Identify which cell holds the provided text, then report its (X, Y) central coordinate. 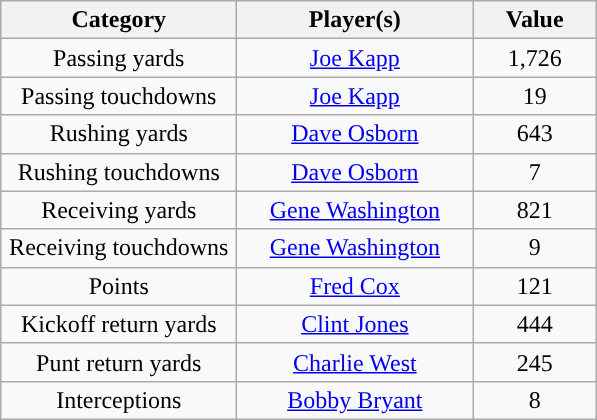
444 (535, 324)
Rushing touchdowns (119, 172)
Kickoff return yards (119, 324)
7 (535, 172)
245 (535, 362)
19 (535, 96)
Punt return yards (119, 362)
Category (119, 20)
Player(s) (355, 20)
Value (535, 20)
Passing touchdowns (119, 96)
1,726 (535, 58)
9 (535, 248)
Receiving touchdowns (119, 248)
643 (535, 134)
Rushing yards (119, 134)
Interceptions (119, 400)
Clint Jones (355, 324)
Points (119, 286)
Bobby Bryant (355, 400)
8 (535, 400)
Receiving yards (119, 210)
Fred Cox (355, 286)
Passing yards (119, 58)
821 (535, 210)
Charlie West (355, 362)
121 (535, 286)
